Capture the cell that displays the provided text and extract its [x, y] central coordinate. 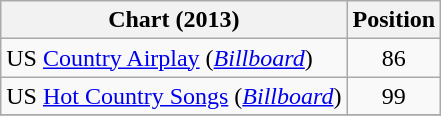
Chart (2013) [174, 20]
US Country Airplay (Billboard) [174, 58]
86 [394, 58]
US Hot Country Songs (Billboard) [174, 96]
Position [394, 20]
99 [394, 96]
